Locate the cell with the specified text and output its [x, y] center coordinate. 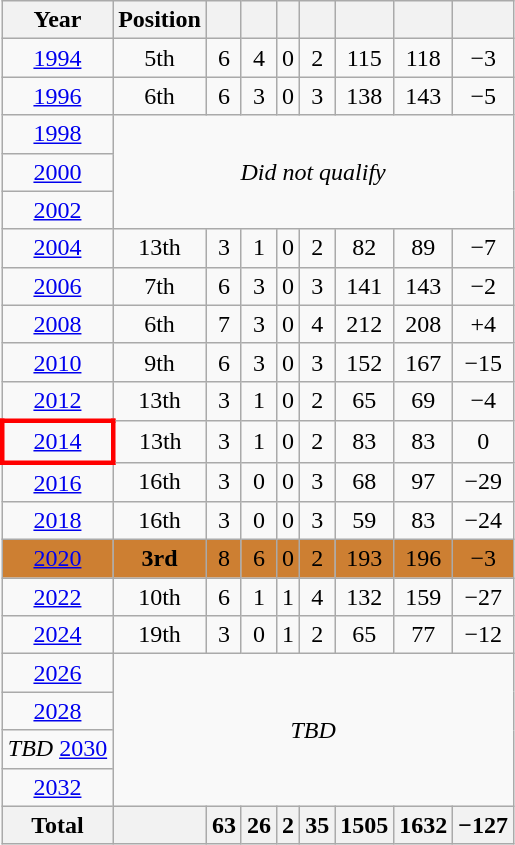
1998 [57, 134]
3rd [160, 559]
82 [364, 248]
59 [364, 521]
208 [424, 324]
−127 [484, 825]
−12 [484, 635]
1994 [57, 58]
TBD [314, 730]
−15 [484, 362]
Total [57, 825]
2012 [57, 401]
89 [424, 248]
212 [364, 324]
2018 [57, 521]
1996 [57, 96]
TBD 2030 [57, 749]
1505 [364, 825]
10th [160, 597]
2028 [57, 711]
−27 [484, 597]
2014 [57, 442]
8 [224, 559]
2010 [57, 362]
5th [160, 58]
−29 [484, 482]
−5 [484, 96]
118 [424, 58]
2016 [57, 482]
167 [424, 362]
9th [160, 362]
Position [160, 20]
115 [364, 58]
Did not qualify [314, 172]
Year [57, 20]
193 [364, 559]
77 [424, 635]
69 [424, 401]
+4 [484, 324]
159 [424, 597]
7th [160, 286]
35 [318, 825]
2006 [57, 286]
132 [364, 597]
−7 [484, 248]
−4 [484, 401]
152 [364, 362]
1632 [424, 825]
97 [424, 482]
2002 [57, 210]
2022 [57, 597]
63 [224, 825]
141 [364, 286]
26 [258, 825]
2004 [57, 248]
2020 [57, 559]
68 [364, 482]
−24 [484, 521]
19th [160, 635]
7 [224, 324]
196 [424, 559]
2032 [57, 787]
2026 [57, 673]
−2 [484, 286]
2024 [57, 635]
2008 [57, 324]
138 [364, 96]
2000 [57, 172]
